Scan for the cell matching the given text and deliver its (X, Y) coordinate at center. 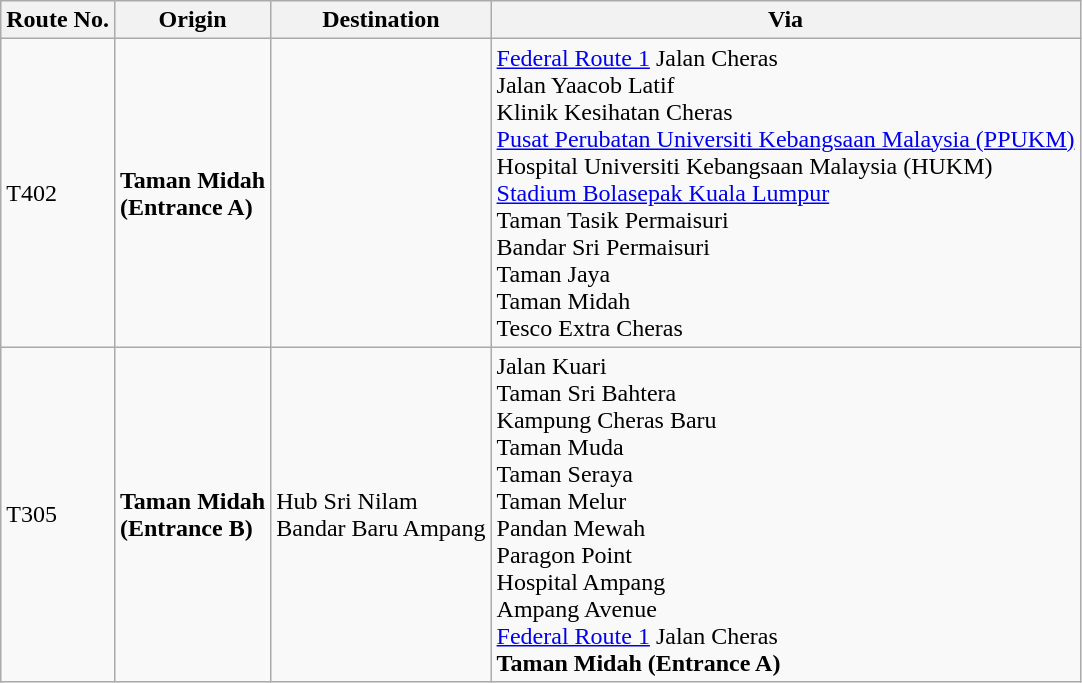
Origin (192, 20)
Destination (381, 20)
Taman Midah(Entrance A) (192, 193)
Route No. (58, 20)
T402 (58, 193)
Via (786, 20)
Hub Sri NilamBandar Baru Ampang (381, 514)
T305 (58, 514)
Taman Midah(Entrance B) (192, 514)
